Pinpoint the cell where the given text exists, returning its (x, y) midpoint coordinate. 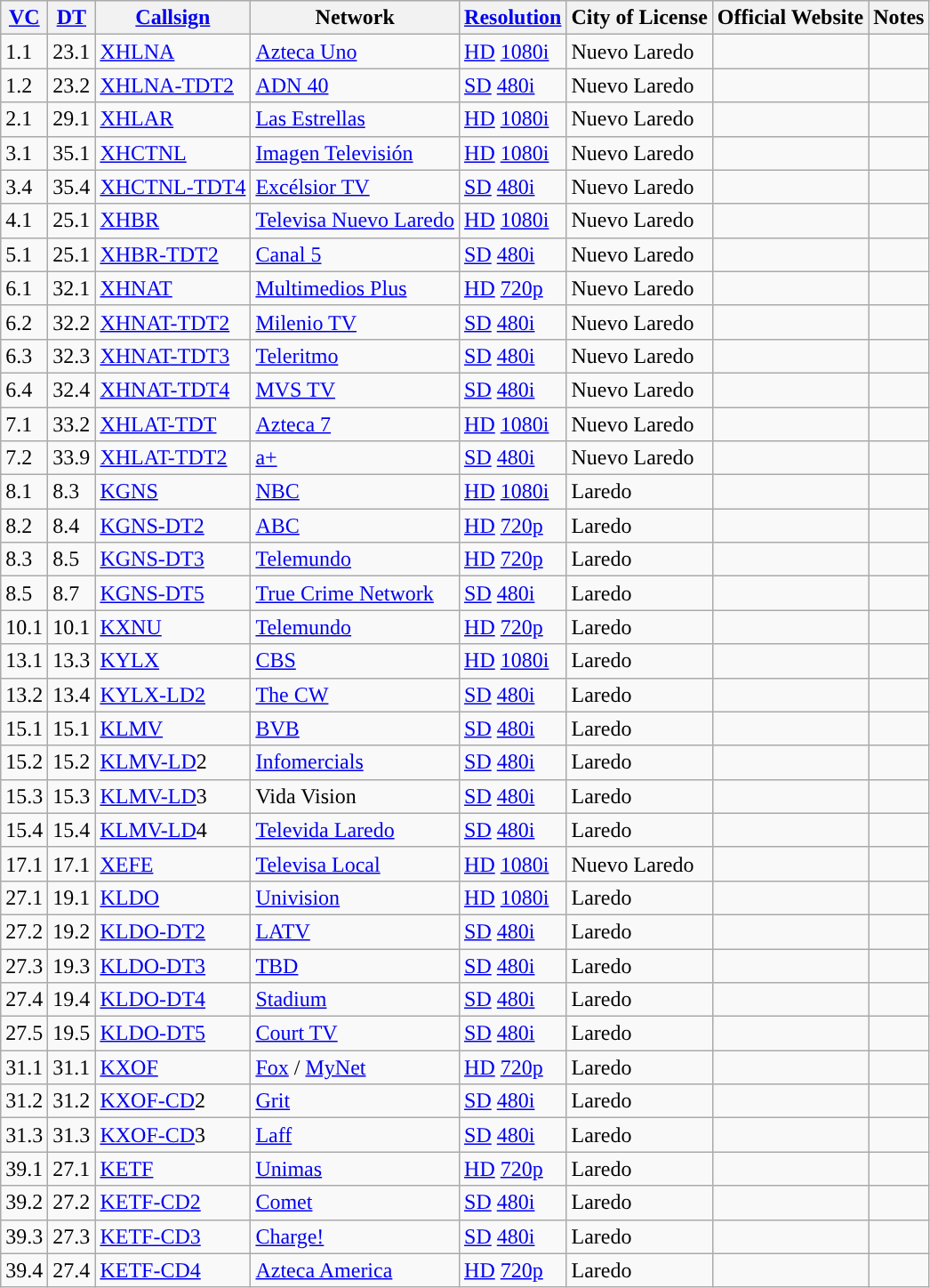
KGNS (172, 492)
DT (71, 18)
32.3 (71, 356)
19.2 (71, 931)
Televisa Local (356, 864)
Charge! (356, 1236)
13.1 (25, 661)
33.9 (71, 458)
NBC (356, 492)
XHCTNL (172, 153)
Grit (356, 1101)
KYLX (172, 661)
6.4 (25, 390)
Imagen Televisión (356, 153)
Televisa Nuevo Laredo (356, 221)
BVB (356, 729)
Infomercials (356, 762)
Callsign (172, 18)
33.2 (71, 424)
Stadium (356, 1000)
6.1 (25, 288)
Multimedios Plus (356, 288)
KLDO-DT3 (172, 965)
The CW (356, 695)
Notes (899, 18)
a+ (356, 458)
32.4 (71, 390)
35.1 (71, 153)
19.3 (71, 965)
LATV (356, 931)
39.2 (25, 1203)
8.2 (25, 526)
8.7 (71, 593)
KXNU (172, 627)
KLMV (172, 729)
19.4 (71, 1000)
6.2 (25, 322)
XHBR (172, 221)
XHLAT-TDT2 (172, 458)
Azteca Uno (356, 52)
VC (25, 18)
TBD (356, 965)
Teleritmo (356, 356)
Resolution (513, 18)
Fox / MyNet (356, 1067)
Official Website (790, 18)
XHLAT-TDT (172, 424)
XHLNA-TDT2 (172, 85)
23.2 (71, 85)
35.4 (71, 187)
KGNS-DT2 (172, 526)
XHBR-TDT2 (172, 254)
KLDO-DT4 (172, 1000)
KXOF (172, 1067)
5.1 (25, 254)
ADN 40 (356, 85)
KETF (172, 1169)
XHNAT (172, 288)
MVS TV (356, 390)
KETF-CD3 (172, 1236)
KLDO-DT2 (172, 931)
KLDO-DT5 (172, 1034)
CBS (356, 661)
KETF-CD4 (172, 1270)
KLMV-LD4 (172, 830)
39.4 (25, 1270)
KXOF-CD2 (172, 1101)
3.4 (25, 187)
32.2 (71, 322)
XHNAT-TDT4 (172, 390)
39.3 (25, 1236)
6.3 (25, 356)
Televida Laredo (356, 830)
8.1 (25, 492)
KETF-CD2 (172, 1203)
32.1 (71, 288)
Network (356, 18)
27.5 (25, 1034)
13.4 (71, 695)
Laff (356, 1135)
13.3 (71, 661)
True Crime Network (356, 593)
KLMV-LD3 (172, 796)
19.1 (71, 898)
7.2 (25, 458)
Azteca 7 (356, 424)
Court TV (356, 1034)
KYLX-LD2 (172, 695)
KGNS-DT3 (172, 559)
XHCTNL-TDT4 (172, 187)
City of License (639, 18)
7.1 (25, 424)
13.2 (25, 695)
1.2 (25, 85)
Excélsior TV (356, 187)
KXOF-CD3 (172, 1135)
Milenio TV (356, 322)
4.1 (25, 221)
KLMV-LD2 (172, 762)
8.4 (71, 526)
XHNAT-TDT3 (172, 356)
KGNS-DT5 (172, 593)
KLDO (172, 898)
19.5 (71, 1034)
XHNAT-TDT2 (172, 322)
23.1 (71, 52)
1.1 (25, 52)
Azteca America (356, 1270)
39.1 (25, 1169)
XHLAR (172, 119)
Comet (356, 1203)
ABC (356, 526)
3.1 (25, 153)
Vida Vision (356, 796)
XEFE (172, 864)
XHLNA (172, 52)
Univision (356, 898)
Canal 5 (356, 254)
29.1 (71, 119)
Las Estrellas (356, 119)
Unimas (356, 1169)
2.1 (25, 119)
